Determine the (X, Y) coordinate at the center of the cell enclosing the given text.  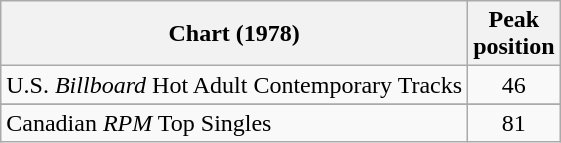
81 (514, 123)
U.S. Billboard Hot Adult Contemporary Tracks (234, 85)
46 (514, 85)
Chart (1978) (234, 34)
Peakposition (514, 34)
Canadian RPM Top Singles (234, 123)
